For the text-containing cell, return its midpoint in (X, Y) coordinate format. 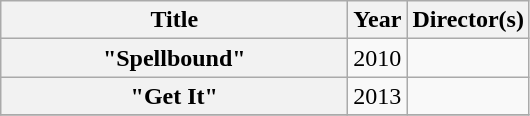
Director(s) (468, 20)
2010 (378, 58)
2013 (378, 96)
"Get It" (174, 96)
Year (378, 20)
Title (174, 20)
"Spellbound" (174, 58)
